Capture the cell that displays the provided text and extract its [x, y] central coordinate. 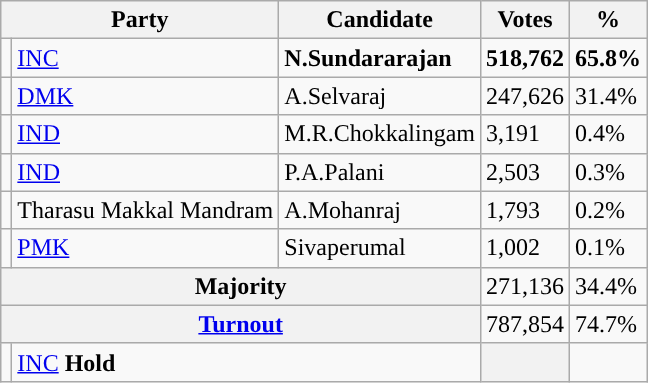
Votes [526, 20]
M.R.Chokkalingam [380, 134]
P.A.Palani [380, 172]
Majority [241, 286]
787,854 [526, 324]
A.Mohanraj [380, 210]
Turnout [241, 324]
PMK [146, 248]
% [608, 20]
1,002 [526, 248]
271,136 [526, 286]
65.8% [608, 58]
0.2% [608, 210]
0.3% [608, 172]
34.4% [608, 286]
INC [146, 58]
INC Hold [246, 362]
1,793 [526, 210]
N.Sundararajan [380, 58]
518,762 [526, 58]
Party [140, 20]
0.1% [608, 248]
Tharasu Makkal Mandram [146, 210]
0.4% [608, 134]
31.4% [608, 96]
DMK [146, 96]
3,191 [526, 134]
74.7% [608, 324]
2,503 [526, 172]
Candidate [380, 20]
A.Selvaraj [380, 96]
Sivaperumal [380, 248]
247,626 [526, 96]
